Extract the (x, y) coordinate from the center of the cell holding the provided text.  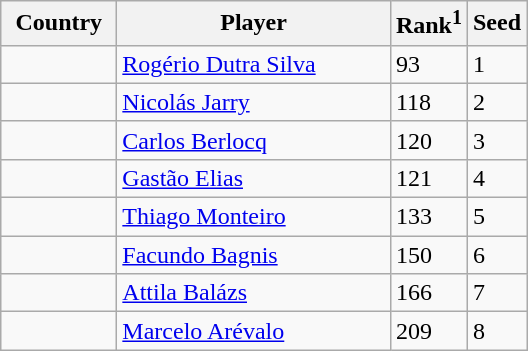
Rank1 (428, 24)
Marcelo Arévalo (254, 331)
120 (428, 140)
7 (496, 293)
Thiago Monteiro (254, 217)
1 (496, 64)
Rogério Dutra Silva (254, 64)
Seed (496, 24)
6 (496, 255)
2 (496, 102)
Nicolás Jarry (254, 102)
3 (496, 140)
150 (428, 255)
Facundo Bagnis (254, 255)
118 (428, 102)
4 (496, 178)
Gastão Elias (254, 178)
133 (428, 217)
Country (59, 24)
121 (428, 178)
5 (496, 217)
Carlos Berlocq (254, 140)
8 (496, 331)
Player (254, 24)
93 (428, 64)
166 (428, 293)
209 (428, 331)
Attila Balázs (254, 293)
